Capture the cell that displays the provided text and extract its (x, y) central coordinate. 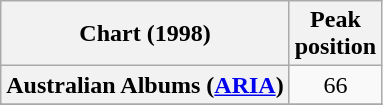
Chart (1998) (145, 34)
Australian Albums (ARIA) (145, 85)
66 (335, 85)
Peakposition (335, 34)
